Find where the given text appears and provide that cell's center as (x, y) coordinate. 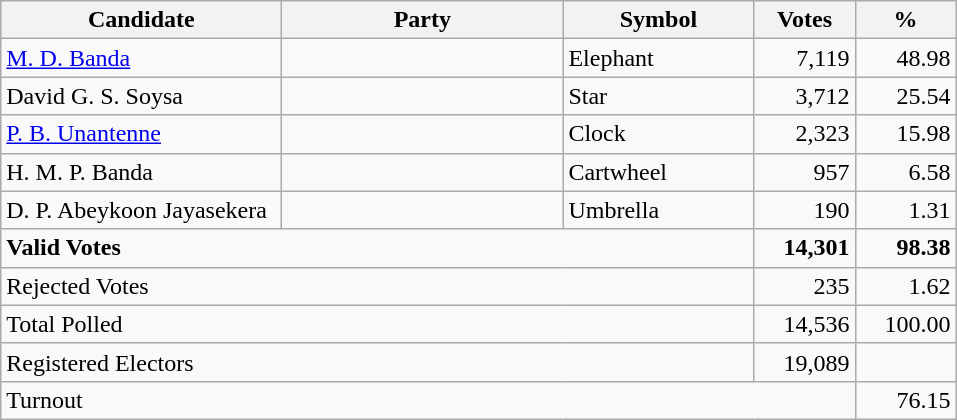
Symbol (658, 20)
190 (804, 210)
2,323 (804, 134)
100.00 (906, 324)
1.62 (906, 286)
% (906, 20)
1.31 (906, 210)
25.54 (906, 96)
H. M. P. Banda (142, 172)
Umbrella (658, 210)
Elephant (658, 58)
Candidate (142, 20)
David G. S. Soysa (142, 96)
D. P. Abeykoon Jayasekera (142, 210)
3,712 (804, 96)
14,301 (804, 248)
Clock (658, 134)
Party (422, 20)
Valid Votes (378, 248)
M. D. Banda (142, 58)
Total Polled (378, 324)
Votes (804, 20)
Cartwheel (658, 172)
Turnout (428, 400)
15.98 (906, 134)
19,089 (804, 362)
P. B. Unantenne (142, 134)
48.98 (906, 58)
6.58 (906, 172)
14,536 (804, 324)
Rejected Votes (378, 286)
235 (804, 286)
957 (804, 172)
98.38 (906, 248)
76.15 (906, 400)
Star (658, 96)
7,119 (804, 58)
Registered Electors (378, 362)
